Find where the given text appears and provide that cell's center as (x, y) coordinate. 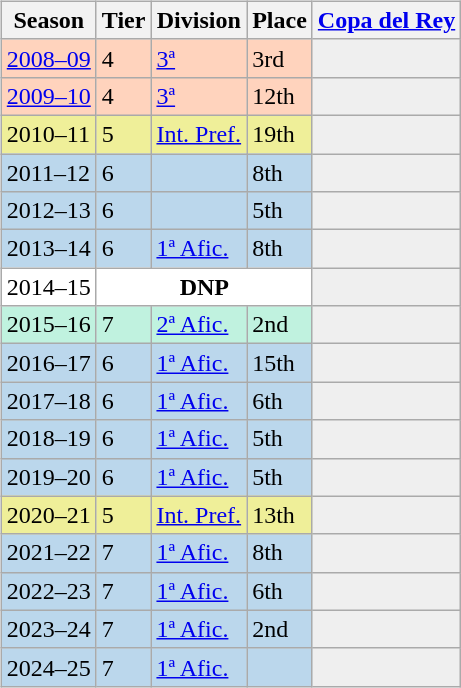
Season (48, 20)
2013–14 (48, 249)
2021–22 (48, 553)
Copa del Rey (386, 20)
2024–25 (48, 667)
2ª Afic. (199, 325)
2022–23 (48, 591)
2018–19 (48, 439)
2008–09 (48, 58)
DNP (204, 287)
2009–10 (48, 96)
2010–11 (48, 134)
2016–17 (48, 363)
3rd (280, 58)
2019–20 (48, 477)
2017–18 (48, 401)
Tier (124, 20)
2015–16 (48, 325)
2011–12 (48, 173)
2023–24 (48, 629)
2012–13 (48, 211)
15th (280, 363)
Division (199, 20)
19th (280, 134)
Place (280, 20)
12th (280, 96)
2020–21 (48, 515)
2014–15 (48, 287)
13th (280, 515)
